Scan for the cell matching the given text and deliver its [x, y] coordinate at center. 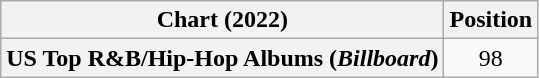
Position [491, 20]
Chart (2022) [222, 20]
US Top R&B/Hip-Hop Albums (Billboard) [222, 58]
98 [491, 58]
